Return (x, y) of the center of cell containing provided text 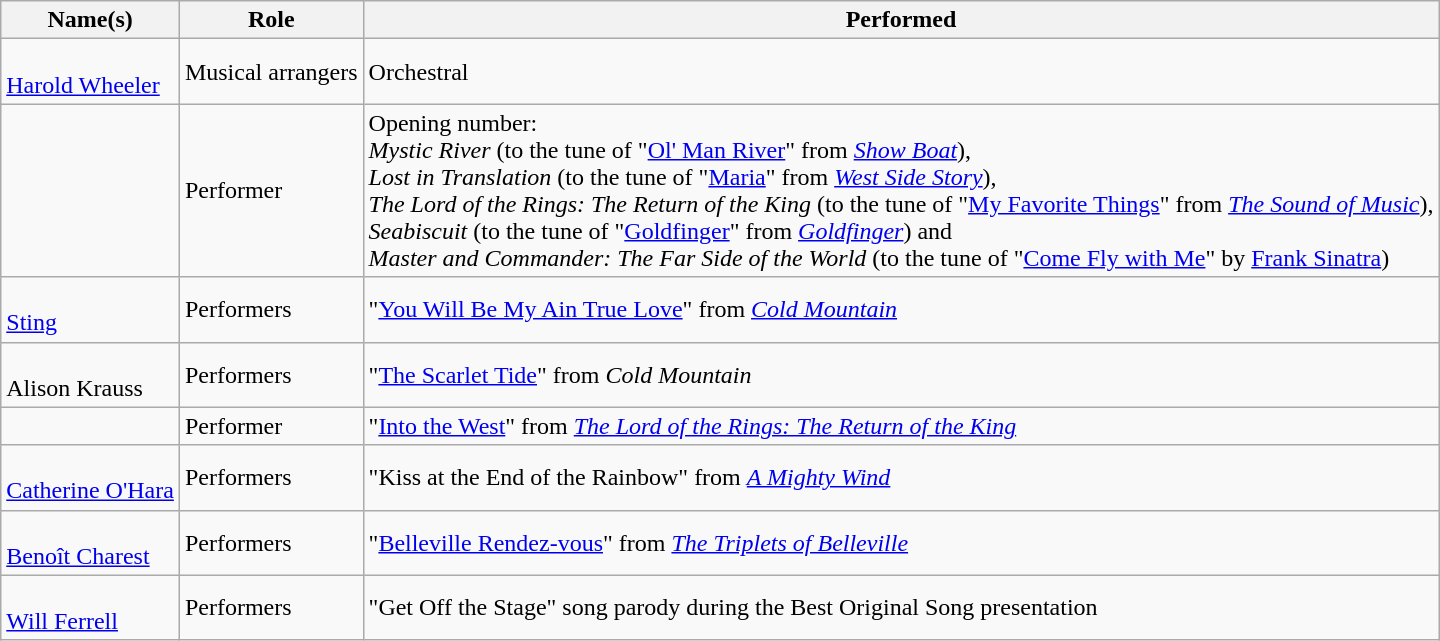
Benoît Charest (90, 542)
Musical arrangers (271, 72)
Will Ferrell (90, 608)
"Belleville Rendez-vous" from The Triplets of Belleville (901, 542)
"You Will Be My Ain True Love" from Cold Mountain (901, 310)
"Into the West" from The Lord of the Rings: The Return of the King (901, 426)
Orchestral (901, 72)
"The Scarlet Tide" from Cold Mountain (901, 374)
Sting (90, 310)
Performed (901, 20)
"Kiss at the End of the Rainbow" from A Mighty Wind (901, 478)
Alison Krauss (90, 374)
"Get Off the Stage" song parody during the Best Original Song presentation (901, 608)
Name(s) (90, 20)
Harold Wheeler (90, 72)
Catherine O'Hara (90, 478)
Role (271, 20)
